Determine the [x, y] coordinate at the center of the cell enclosing the given text.  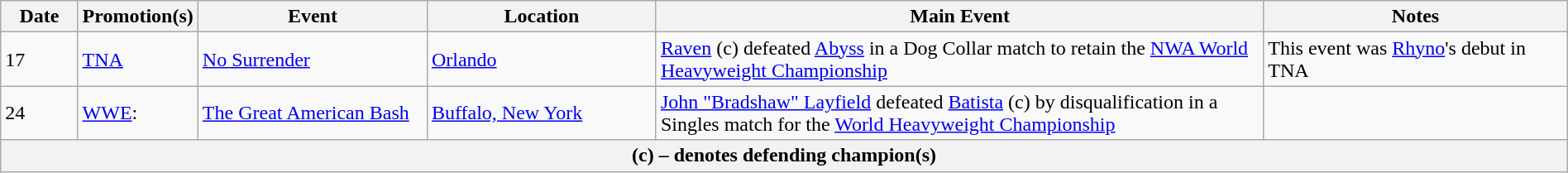
(c) – denotes defending champion(s) [784, 156]
Location [541, 17]
John "Bradshaw" Layfield defeated Batista (c) by disqualification in a Singles match for the World Heavyweight Championship [959, 113]
Orlando [541, 60]
This event was Rhyno's debut in TNA [1416, 60]
17 [40, 60]
WWE: [137, 113]
Event [313, 17]
The Great American Bash [313, 113]
Date [40, 17]
Main Event [959, 17]
TNA [137, 60]
Notes [1416, 17]
Raven (c) defeated Abyss in a Dog Collar match to retain the NWA World Heavyweight Championship [959, 60]
No Surrender [313, 60]
Promotion(s) [137, 17]
Buffalo, New York [541, 113]
24 [40, 113]
